Capture the cell that displays the provided text and extract its [X, Y] central coordinate. 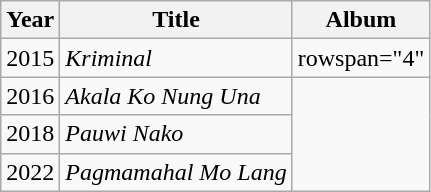
2015 [30, 58]
2018 [30, 134]
Pauwi Nako [176, 134]
Pagmamahal Mo Lang [176, 172]
Year [30, 20]
Title [176, 20]
2016 [30, 96]
Kriminal [176, 58]
Akala Ko Nung Una [176, 96]
rowspan="4" [361, 58]
2022 [30, 172]
Album [361, 20]
